Scan for the cell matching the given text and deliver its [X, Y] coordinate at center. 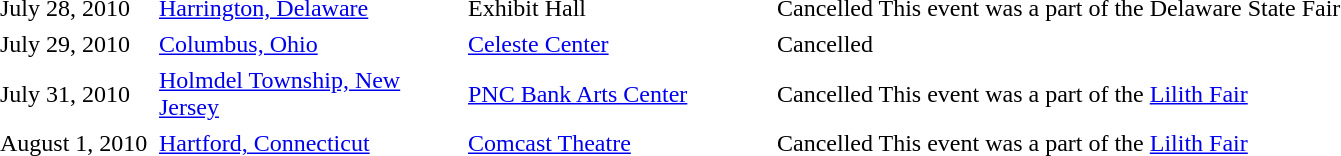
Celeste Center [618, 44]
Columbus, Ohio [309, 44]
Holmdel Township, New Jersey [309, 94]
PNC Bank Arts Center [618, 94]
